Determine the (X, Y) coordinate at the center of the cell enclosing the given text.  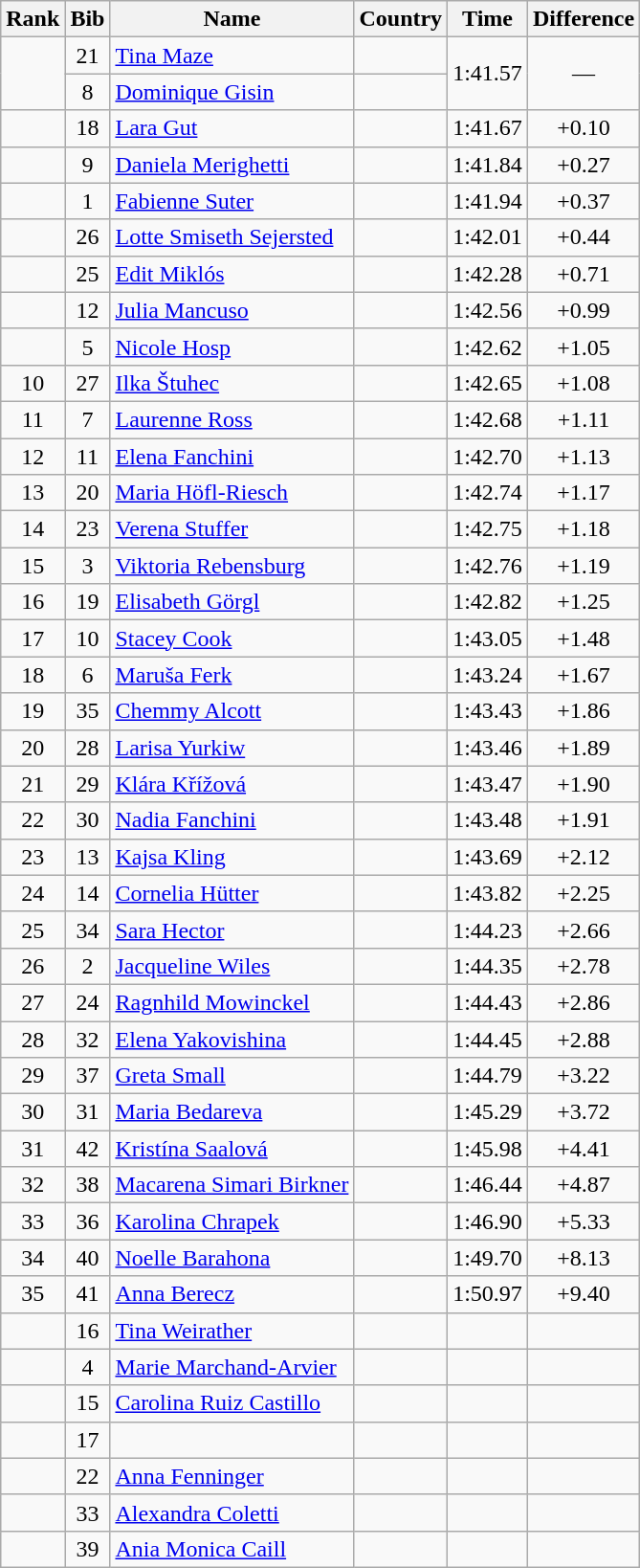
3 (88, 566)
6 (88, 675)
+2.12 (584, 857)
1:46.44 (488, 1185)
+3.22 (584, 1076)
Kajsa Kling (232, 857)
Anna Berecz (232, 1294)
Edit Miklós (232, 274)
+2.78 (584, 966)
Difference (584, 19)
+1.89 (584, 748)
41 (88, 1294)
9 (88, 165)
1:43.05 (488, 638)
1:41.57 (488, 74)
Larisa Yurkiw (232, 748)
+0.71 (584, 274)
+0.99 (584, 310)
1:44.45 (488, 1039)
1:42.75 (488, 529)
Sara Hector (232, 930)
Maria Bedareva (232, 1112)
+2.86 (584, 1002)
+1.90 (584, 784)
Klára Křížová (232, 784)
+1.48 (584, 638)
+1.17 (584, 493)
+1.05 (584, 347)
+3.72 (584, 1112)
1:42.74 (488, 493)
Tina Maze (232, 56)
38 (88, 1185)
+1.11 (584, 419)
Elisabeth Görgl (232, 602)
Alexandra Coletti (232, 1512)
1:44.79 (488, 1076)
1:42.68 (488, 419)
Carolina Ruiz Castillo (232, 1403)
Rank (33, 19)
+1.19 (584, 566)
40 (88, 1258)
Marie Marchand-Arvier (232, 1367)
Daniela Merighetti (232, 165)
Elena Fanchini (232, 457)
1:43.69 (488, 857)
1:42.62 (488, 347)
Elena Yakovishina (232, 1039)
1:42.01 (488, 237)
1:42.76 (488, 566)
Jacqueline Wiles (232, 966)
Anna Fenninger (232, 1476)
Viktoria Rebensburg (232, 566)
+0.37 (584, 201)
1:41.67 (488, 128)
+4.87 (584, 1185)
+1.08 (584, 383)
1:46.90 (488, 1221)
Ilka Štuhec (232, 383)
1:42.70 (488, 457)
1:42.28 (488, 274)
Country (401, 19)
Greta Small (232, 1076)
Kristína Saalová (232, 1149)
+5.33 (584, 1221)
+2.66 (584, 930)
Ania Monica Caill (232, 1549)
Macarena Simari Birkner (232, 1185)
Bib (88, 19)
1:42.56 (488, 310)
+1.18 (584, 529)
— (584, 74)
1 (88, 201)
1:43.82 (488, 893)
Noelle Barahona (232, 1258)
1:43.47 (488, 784)
1:44.35 (488, 966)
+2.25 (584, 893)
+8.13 (584, 1258)
1:45.98 (488, 1149)
Nadia Fanchini (232, 820)
+4.41 (584, 1149)
Name (232, 19)
1:43.43 (488, 711)
7 (88, 419)
Lotte Smiseth Sejersted (232, 237)
1:41.84 (488, 165)
+0.10 (584, 128)
37 (88, 1076)
8 (88, 92)
4 (88, 1367)
Maruša Ferk (232, 675)
1:42.65 (488, 383)
Chemmy Alcott (232, 711)
Nicole Hosp (232, 347)
Julia Mancuso (232, 310)
1:44.23 (488, 930)
+0.27 (584, 165)
Karolina Chrapek (232, 1221)
1:41.94 (488, 201)
+1.67 (584, 675)
+9.40 (584, 1294)
1:44.43 (488, 1002)
Laurenne Ross (232, 419)
Cornelia Hütter (232, 893)
42 (88, 1149)
1:43.24 (488, 675)
Lara Gut (232, 128)
1:45.29 (488, 1112)
2 (88, 966)
Ragnhild Mowinckel (232, 1002)
Dominique Gisin (232, 92)
1:49.70 (488, 1258)
Maria Höfl-Riesch (232, 493)
Time (488, 19)
+1.91 (584, 820)
+1.86 (584, 711)
Fabienne Suter (232, 201)
39 (88, 1549)
+1.25 (584, 602)
1:42.82 (488, 602)
1:43.46 (488, 748)
5 (88, 347)
Tina Weirather (232, 1331)
1:50.97 (488, 1294)
+2.88 (584, 1039)
Verena Stuffer (232, 529)
+1.13 (584, 457)
Stacey Cook (232, 638)
36 (88, 1221)
1:43.48 (488, 820)
+0.44 (584, 237)
